Scan for the cell matching the given text and deliver its (x, y) coordinate at center. 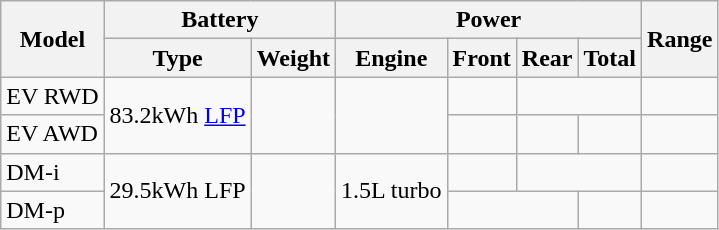
Front (482, 58)
Battery (220, 20)
DM-p (52, 210)
EV AWD (52, 134)
1.5L turbo (392, 191)
Range (680, 39)
Engine (392, 58)
Type (178, 58)
29.5kWh LFP (178, 191)
Rear (547, 58)
Weight (293, 58)
EV RWD (52, 96)
Total (610, 58)
DM-i (52, 172)
83.2kWh LFP (178, 115)
Power (489, 20)
Model (52, 39)
